Pinpoint the cell where the given text exists, returning its (x, y) midpoint coordinate. 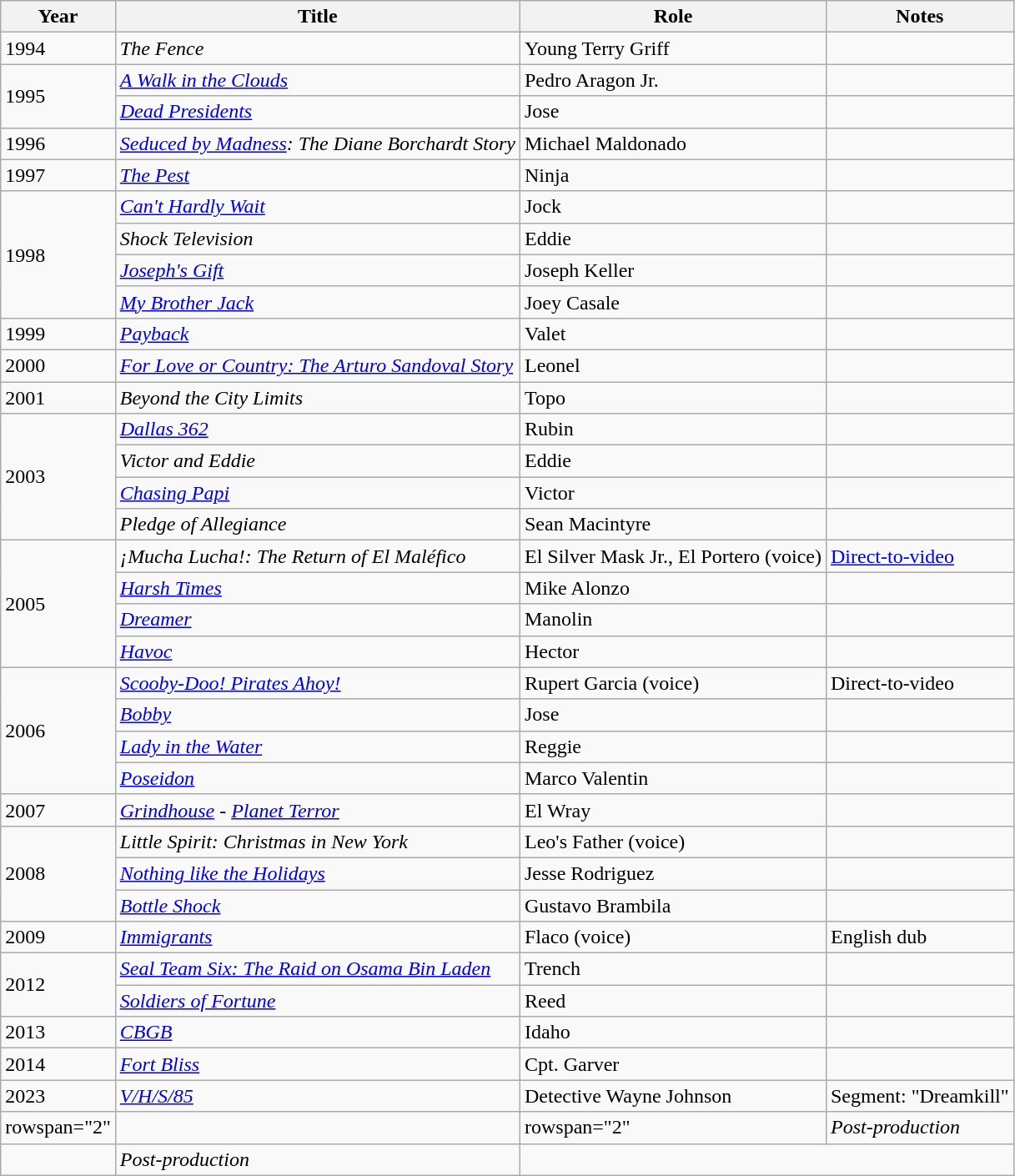
Immigrants (317, 937)
Lady in the Water (317, 746)
2000 (58, 365)
2001 (58, 398)
2008 (58, 873)
Segment: "Dreamkill" (919, 1096)
Reed (672, 1001)
Pledge of Allegiance (317, 525)
Rubin (672, 430)
Role (672, 17)
2013 (58, 1033)
CBGB (317, 1033)
Flaco (voice) (672, 937)
Fort Bliss (317, 1064)
El Silver Mask Jr., El Portero (voice) (672, 556)
Notes (919, 17)
El Wray (672, 810)
Jesse Rodriguez (672, 873)
Hector (672, 651)
1994 (58, 48)
1998 (58, 254)
Trench (672, 969)
2005 (58, 604)
For Love or Country: The Arturo Sandoval Story (317, 365)
Manolin (672, 620)
V/H/S/85 (317, 1096)
Soldiers of Fortune (317, 1001)
Year (58, 17)
Harsh Times (317, 588)
Can't Hardly Wait (317, 207)
Title (317, 17)
Valet (672, 334)
Havoc (317, 651)
Sean Macintyre (672, 525)
Topo (672, 398)
Young Terry Griff (672, 48)
Joseph Keller (672, 270)
Grindhouse - Planet Terror (317, 810)
Seduced by Madness: The Diane Borchardt Story (317, 143)
Gustavo Brambila (672, 905)
Cpt. Garver (672, 1064)
Marco Valentin (672, 778)
Chasing Papi (317, 493)
Nothing like the Holidays (317, 873)
2014 (58, 1064)
Ninja (672, 175)
The Fence (317, 48)
Beyond the City Limits (317, 398)
Joseph's Gift (317, 270)
Reggie (672, 746)
Shock Television (317, 239)
Jock (672, 207)
Michael Maldonado (672, 143)
1995 (58, 96)
1997 (58, 175)
Little Spirit: Christmas in New York (317, 842)
Rupert Garcia (voice) (672, 683)
Payback (317, 334)
Bottle Shock (317, 905)
Joey Casale (672, 302)
2006 (58, 731)
Dead Presidents (317, 112)
2012 (58, 985)
Scooby-Doo! Pirates Ahoy! (317, 683)
Mike Alonzo (672, 588)
2023 (58, 1096)
1999 (58, 334)
1996 (58, 143)
Victor (672, 493)
Bobby (317, 715)
Seal Team Six: The Raid on Osama Bin Laden (317, 969)
Pedro Aragon Jr. (672, 80)
2003 (58, 477)
A Walk in the Clouds (317, 80)
My Brother Jack (317, 302)
Dallas 362 (317, 430)
¡Mucha Lucha!: The Return of El Maléfico (317, 556)
Poseidon (317, 778)
Victor and Eddie (317, 461)
Leonel (672, 365)
Detective Wayne Johnson (672, 1096)
Idaho (672, 1033)
2007 (58, 810)
Dreamer (317, 620)
Leo's Father (voice) (672, 842)
The Pest (317, 175)
2009 (58, 937)
English dub (919, 937)
